Return the [x, y] coordinate for the center point of the cell that contains the specified text.  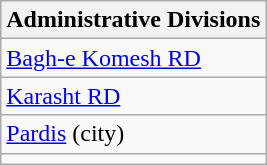
Administrative Divisions [134, 20]
Pardis (city) [134, 134]
Bagh-e Komesh RD [134, 58]
Karasht RD [134, 96]
